From the cell containing the given text, extract its center point as [x, y] coordinate. 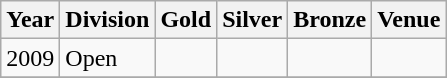
2009 [30, 58]
Open [108, 58]
Bronze [330, 20]
Year [30, 20]
Division [108, 20]
Silver [252, 20]
Venue [409, 20]
Gold [186, 20]
